Capture the cell that displays the provided text and extract its [x, y] central coordinate. 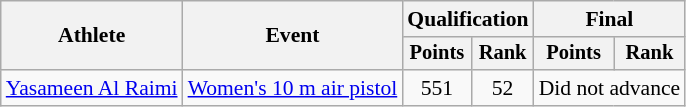
Did not advance [610, 88]
Yasameen Al Raimi [92, 88]
52 [503, 88]
551 [436, 88]
Qualification [468, 19]
Final [610, 19]
Women's 10 m air pistol [293, 88]
Athlete [92, 36]
Event [293, 36]
